Detect which cell encompasses the target text, then output its [x, y] center coordinate. 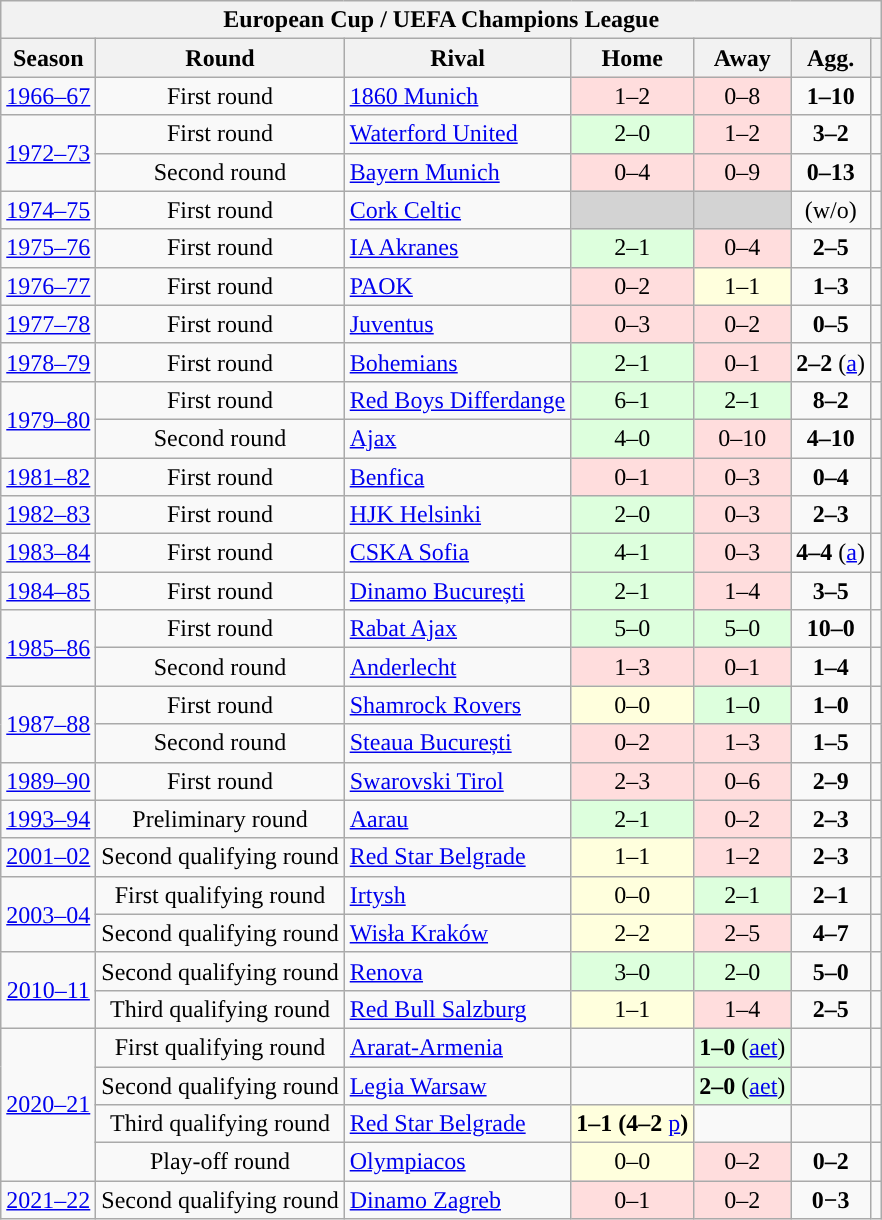
Irtysh [458, 895]
Swarovski Tirol [458, 781]
1974–75 [48, 210]
Agg. [831, 58]
1981–82 [48, 477]
8–2 [831, 400]
Waterford United [458, 134]
Shamrock Rovers [458, 705]
Bayern Munich [458, 172]
Renova [458, 971]
4–0 [632, 438]
Away [742, 58]
Olympiacos [458, 1162]
Red Boys Differdange [458, 400]
0–6 [742, 781]
1983–84 [48, 553]
Round [220, 58]
HJK Helsinki [458, 515]
10–0 [831, 629]
1966–67 [48, 96]
0–5 [831, 324]
1976–77 [48, 286]
4–4 (a) [831, 553]
Ararat-Armenia [458, 1047]
4–7 [831, 933]
1985–86 [48, 648]
1987–88 [48, 724]
1977–78 [48, 324]
Rabat Ajax [458, 629]
2020–21 [48, 1104]
Benfica [458, 477]
Preliminary round [220, 819]
4–10 [831, 438]
6–1 [632, 400]
1860 Munich [458, 96]
2–2 [632, 933]
2021–22 [48, 1200]
1–10 [831, 96]
2001–02 [48, 857]
4–1 [632, 553]
1–1 (4–2 p) [632, 1124]
Rival [458, 58]
2003–04 [48, 914]
Juventus [458, 324]
3–2 [831, 134]
1989–90 [48, 781]
Cork Celtic [458, 210]
2010–11 [48, 990]
PAOK [458, 286]
1972–73 [48, 153]
2–0 (aet) [742, 1085]
0−3 [831, 1200]
Dinamo Zagreb [458, 1200]
Home [632, 58]
Play-off round [220, 1162]
1–5 [831, 743]
1979–80 [48, 419]
1978–79 [48, 362]
Bohemians [458, 362]
0–10 [742, 438]
0–13 [831, 172]
3–0 [632, 971]
0–9 [742, 172]
(w/o) [831, 210]
Aarau [458, 819]
0–8 [742, 96]
Season [48, 58]
Ajax [458, 438]
1982–83 [48, 515]
Legia Warsaw [458, 1085]
Red Bull Salzburg [458, 1009]
Wisła Kraków [458, 933]
1984–85 [48, 591]
3–5 [831, 591]
1993–94 [48, 819]
CSKA Sofia [458, 553]
Dinamo București [458, 591]
1–0 (aet) [742, 1047]
1975–76 [48, 248]
European Cup / UEFA Champions League [442, 20]
Steaua București [458, 743]
Anderlecht [458, 667]
2–2 (a) [831, 362]
IA Akranes [458, 248]
2–9 [831, 781]
